Locate the cell with the specified text and output its [x, y] center coordinate. 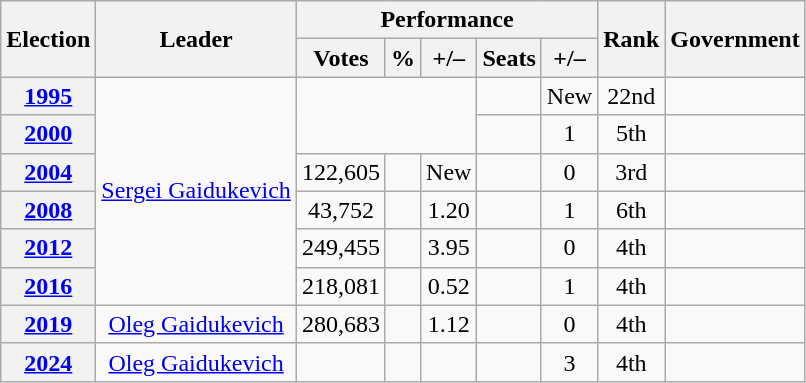
2008 [48, 210]
Votes [340, 58]
Leader [196, 39]
1995 [48, 96]
3 [569, 362]
Government [735, 39]
43,752 [340, 210]
122,605 [340, 172]
218,081 [340, 286]
Seats [509, 58]
249,455 [340, 248]
Election [48, 39]
2016 [48, 286]
1.20 [449, 210]
Performance [446, 20]
0.52 [449, 286]
% [402, 58]
2024 [48, 362]
5th [632, 134]
6th [632, 210]
2012 [48, 248]
3rd [632, 172]
22nd [632, 96]
Sergei Gaidukevich [196, 191]
280,683 [340, 324]
2000 [48, 134]
2019 [48, 324]
Rank [632, 39]
3.95 [449, 248]
1.12 [449, 324]
2004 [48, 172]
